Identify which cell holds the provided text, then report its [X, Y] central coordinate. 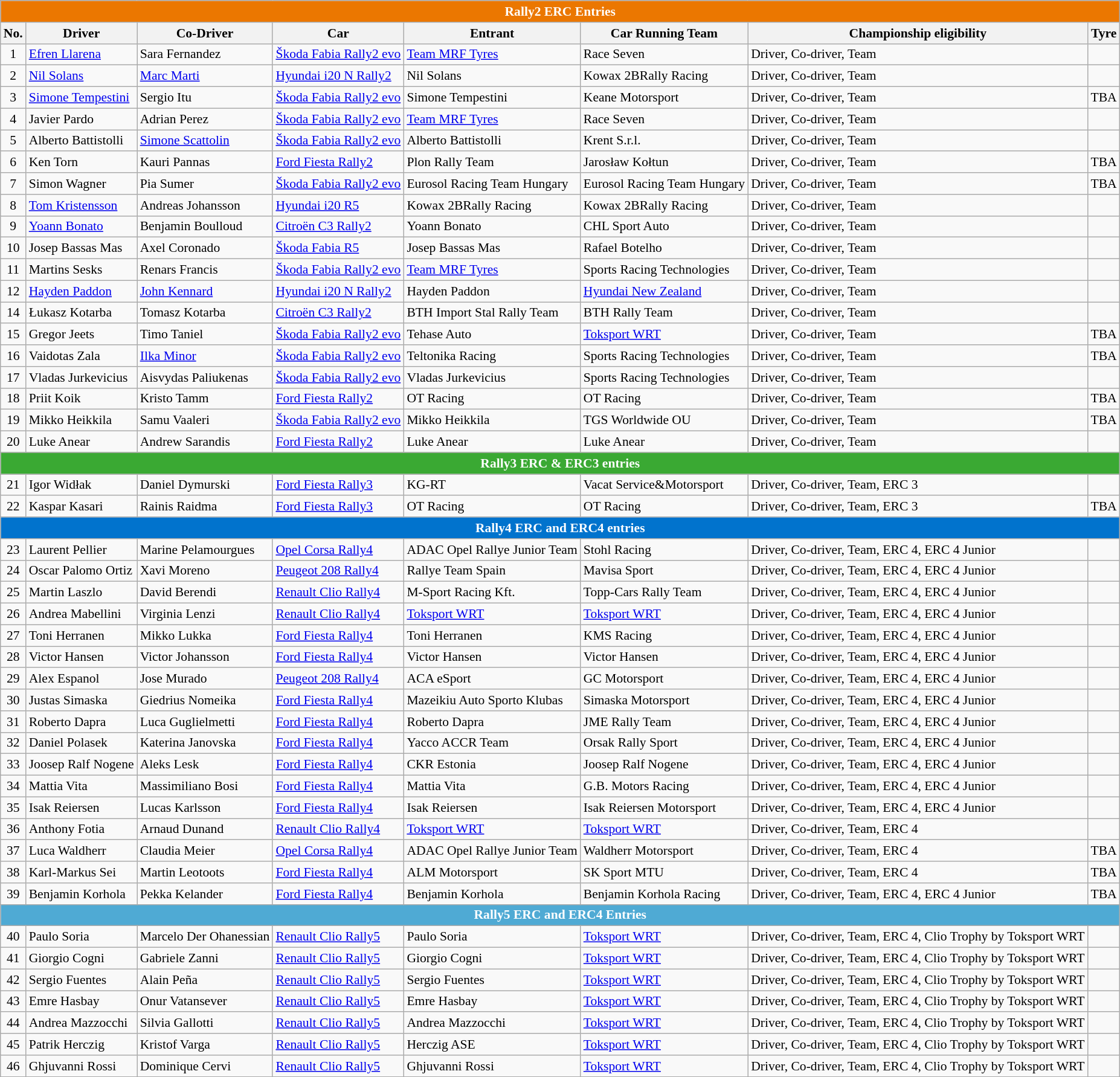
Waldherr Motorsport [665, 851]
BTH Rally Team [665, 313]
18 [13, 399]
Efren Llarena [82, 54]
Tyre [1103, 33]
Giedrius Nomeika [205, 700]
Benjamin Korhola Racing [665, 894]
Car [338, 33]
Karl-Markus Sei [82, 872]
Plon Rally Team [492, 162]
35 [13, 808]
Marcelo Der Ohanessian [205, 937]
Laurent Pellier [82, 550]
Isak Reiersen Motorsport [665, 808]
ACA eSport [492, 679]
Simaska Motorsport [665, 700]
12 [13, 291]
Aleks Lesk [205, 765]
Tomasz Kotarba [205, 313]
14 [13, 313]
Andrew Sarandis [205, 442]
17 [13, 378]
Sara Fernandez [205, 54]
Hyundai New Zealand [665, 291]
G.B. Motors Racing [665, 786]
Yacco ACCR Team [492, 743]
3 [13, 98]
Priit Koik [82, 399]
Teltonika Racing [492, 356]
Keane Motorsport [665, 98]
23 [13, 550]
Xavi Moreno [205, 571]
28 [13, 657]
Adrian Perez [205, 119]
TGS Worldwide OU [665, 420]
Ken Torn [82, 162]
KG-RT [492, 485]
1 [13, 54]
Silvia Gallotti [205, 1023]
Alex Espanol [82, 679]
Jarosław Kołtun [665, 162]
Massimiliano Bosi [205, 786]
41 [13, 959]
Entrant [492, 33]
John Kennard [205, 291]
22 [13, 507]
Aisvydas Paliukenas [205, 378]
Benjamin Boulloud [205, 227]
Gabriele Zanni [205, 959]
36 [13, 829]
Martins Sesks [82, 270]
31 [13, 722]
Vacat Service&Motorsport [665, 485]
Anthony Fotia [82, 829]
Pekka Kelander [205, 894]
Arnaud Dunand [205, 829]
Katerina Janovska [205, 743]
Alain Peña [205, 980]
46 [13, 1066]
Luca Guglielmetti [205, 722]
Orsak Rally Sport [665, 743]
42 [13, 980]
Rally5 ERC and ERC4 Entries [561, 915]
19 [13, 420]
BTH Import Stal Rally Team [492, 313]
SK Sport MTU [665, 872]
32 [13, 743]
Jose Murado [205, 679]
Marc Marti [205, 76]
Andrea Mabellini [82, 614]
Topp-Cars Rally Team [665, 593]
Timo Taniel [205, 335]
Samu Vaaleri [205, 420]
Kristof Varga [205, 1044]
Rally2 ERC Entries [561, 11]
15 [13, 335]
KMS Racing [665, 635]
Andreas Johansson [205, 205]
20 [13, 442]
Mazeikiu Auto Sporto Klubas [492, 700]
Herczig ASE [492, 1044]
40 [13, 937]
Mavisa Sport [665, 571]
Tehase Auto [492, 335]
24 [13, 571]
2 [13, 76]
7 [13, 184]
Rallye Team Spain [492, 571]
Dominique Cervi [205, 1066]
Championship eligibility [918, 33]
34 [13, 786]
Driver [82, 33]
43 [13, 1001]
10 [13, 248]
Luca Waldherr [82, 851]
Pia Sumer [205, 184]
Daniel Dymurski [205, 485]
Ilka Minor [205, 356]
27 [13, 635]
Łukasz Kotarba [82, 313]
6 [13, 162]
26 [13, 614]
Rally4 ERC and ERC4 entries [561, 528]
Krent S.r.l. [665, 141]
44 [13, 1023]
29 [13, 679]
37 [13, 851]
Co-Driver [205, 33]
Martin Laszlo [82, 593]
David Berendi [205, 593]
M-Sport Racing Kft. [492, 593]
21 [13, 485]
5 [13, 141]
25 [13, 593]
Stohl Racing [665, 550]
Oscar Palomo Ortiz [82, 571]
30 [13, 700]
Lucas Karlsson [205, 808]
Justas Simaska [82, 700]
Victor Johansson [205, 657]
4 [13, 119]
ALM Motorsport [492, 872]
38 [13, 872]
8 [13, 205]
Daniel Polasek [82, 743]
Rally3 ERC & ERC3 entries [561, 463]
Simon Wagner [82, 184]
Kauri Pannas [205, 162]
Sergio Itu [205, 98]
Gregor Jeets [82, 335]
Claudia Meier [205, 851]
JME Rally Team [665, 722]
No. [13, 33]
Mikko Lukka [205, 635]
Martin Leotoots [205, 872]
Igor Widłak [82, 485]
16 [13, 356]
Axel Coronado [205, 248]
CKR Estonia [492, 765]
Tom Kristensson [82, 205]
Kaspar Kasari [82, 507]
Javier Pardo [82, 119]
Simone Scattolin [205, 141]
Onur Vatansever [205, 1001]
33 [13, 765]
CHL Sport Auto [665, 227]
39 [13, 894]
11 [13, 270]
Virginia Lenzi [205, 614]
Rafael Botelho [665, 248]
Marine Pelamourgues [205, 550]
Rainis Raidma [205, 507]
Kristo Tamm [205, 399]
9 [13, 227]
Patrik Herczig [82, 1044]
Škoda Fabia R5 [338, 248]
45 [13, 1044]
Vaidotas Zala [82, 356]
Car Running Team [665, 33]
GC Motorsport [665, 679]
Renars Francis [205, 270]
Hyundai i20 R5 [338, 205]
